Capture the cell that displays the provided text and extract its (x, y) central coordinate. 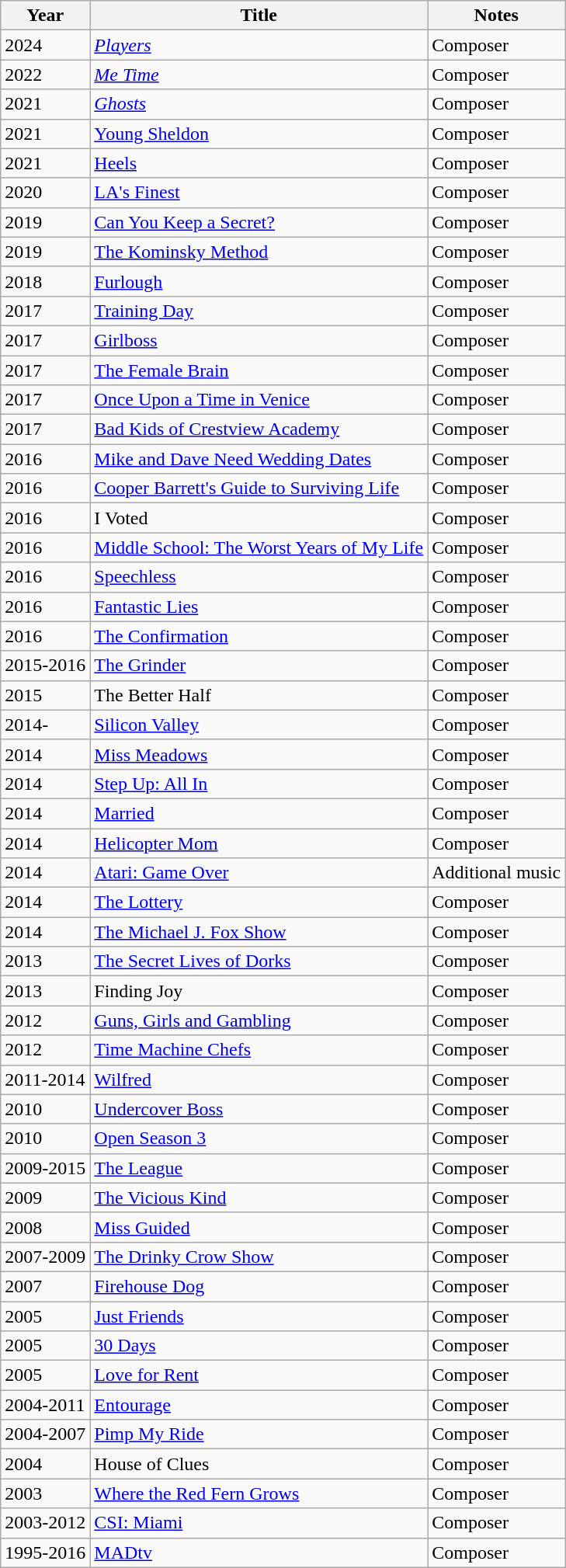
The Confirmation (259, 636)
MADtv (259, 1552)
The Drinky Crow Show (259, 1257)
2003 (45, 1493)
Additional music (497, 873)
2011-2014 (45, 1080)
Speechless (259, 577)
30 Days (259, 1346)
Pimp My Ride (259, 1434)
The Secret Lives of Dorks (259, 961)
I Voted (259, 518)
Middle School: The Worst Years of My Life (259, 548)
Heels (259, 163)
Miss Meadows (259, 754)
Girlboss (259, 340)
2024 (45, 45)
2014- (45, 725)
Firehouse Dog (259, 1286)
2003-2012 (45, 1523)
The Kominsky Method (259, 252)
1995-2016 (45, 1552)
Fantastic Lies (259, 607)
Bad Kids of Crestview Academy (259, 429)
Furlough (259, 281)
The Female Brain (259, 370)
Miss Guided (259, 1227)
The Grinder (259, 666)
CSI: Miami (259, 1523)
Undercover Boss (259, 1109)
Once Upon a Time in Venice (259, 400)
2009-2015 (45, 1168)
Helicopter Mom (259, 843)
The League (259, 1168)
2007-2009 (45, 1257)
Year (45, 16)
Young Sheldon (259, 134)
Wilfred (259, 1080)
Married (259, 813)
Can You Keep a Secret? (259, 222)
Atari: Game Over (259, 873)
2009 (45, 1198)
2004 (45, 1464)
Training Day (259, 311)
Mike and Dave Need Wedding Dates (259, 459)
Step Up: All In (259, 784)
Love for Rent (259, 1375)
Entourage (259, 1405)
2018 (45, 281)
House of Clues (259, 1464)
2015 (45, 695)
The Vicious Kind (259, 1198)
2022 (45, 75)
Finding Joy (259, 991)
The Lottery (259, 902)
Silicon Valley (259, 725)
Just Friends (259, 1316)
2020 (45, 193)
The Michael J. Fox Show (259, 932)
Me Time (259, 75)
Open Season 3 (259, 1139)
Players (259, 45)
The Better Half (259, 695)
2007 (45, 1286)
Guns, Girls and Gambling (259, 1020)
LA's Finest (259, 193)
2004-2011 (45, 1405)
Time Machine Chefs (259, 1050)
2015-2016 (45, 666)
2004-2007 (45, 1434)
Ghosts (259, 104)
2008 (45, 1227)
Where the Red Fern Grows (259, 1493)
Title (259, 16)
Cooper Barrett's Guide to Surviving Life (259, 488)
Notes (497, 16)
